Return the (x, y) coordinate for the center point of the cell that contains the specified text.  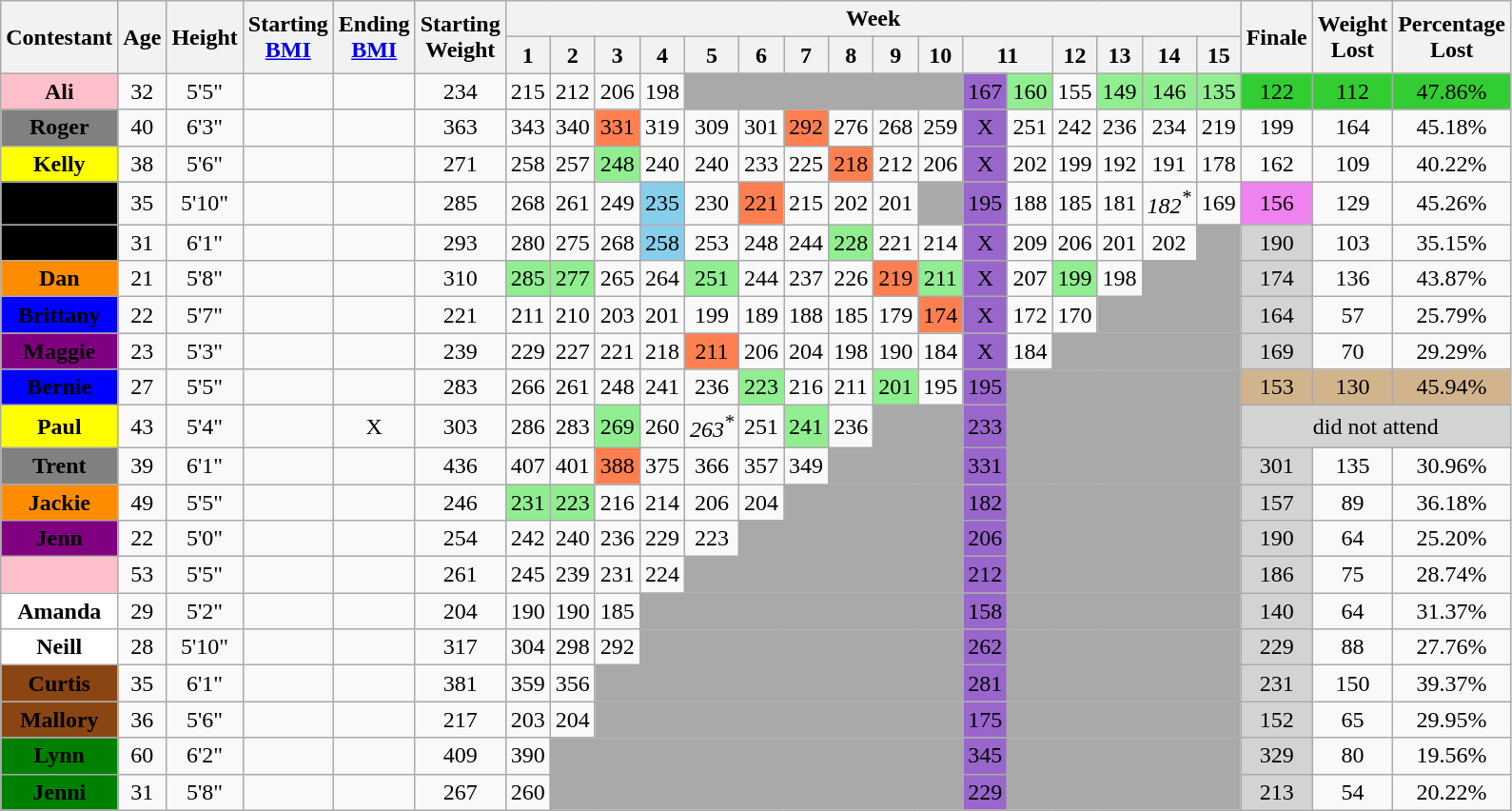
30.96% (1452, 465)
225 (807, 164)
245 (527, 575)
40 (143, 128)
213 (1277, 792)
3 (617, 55)
155 (1075, 91)
60 (143, 756)
12 (1075, 55)
Week (874, 19)
207 (1030, 279)
226 (851, 279)
146 (1168, 91)
262 (986, 647)
Jenn (59, 539)
191 (1168, 164)
407 (527, 465)
157 (1277, 503)
179 (896, 315)
70 (1352, 351)
363 (461, 128)
11 (1008, 55)
186 (1277, 575)
409 (461, 756)
153 (1277, 387)
343 (527, 128)
Trent (59, 465)
122 (1277, 91)
5'0" (205, 539)
5'2" (205, 611)
436 (461, 465)
Mark (59, 204)
249 (617, 204)
Roger (59, 128)
5'4" (205, 426)
209 (1030, 243)
167 (986, 91)
2 (573, 55)
35.15% (1452, 243)
6'3" (205, 128)
Maggie (59, 351)
StartingBMI (287, 37)
38 (143, 164)
Ali (59, 91)
Jackie (59, 503)
253 (712, 243)
5 (712, 55)
8 (851, 55)
6 (761, 55)
329 (1277, 756)
15 (1218, 55)
130 (1352, 387)
45.18% (1452, 128)
32 (143, 91)
Amanda (59, 611)
27.76% (1452, 647)
40.22% (1452, 164)
224 (662, 575)
Brittany (59, 315)
Curtis (59, 683)
210 (573, 315)
150 (1352, 683)
310 (461, 279)
192 (1119, 164)
136 (1352, 279)
265 (617, 279)
36 (143, 720)
388 (617, 465)
36.18% (1452, 503)
6'2" (205, 756)
49 (143, 503)
53 (143, 575)
88 (1352, 647)
189 (761, 315)
29.95% (1452, 720)
304 (527, 647)
45.94% (1452, 387)
271 (461, 164)
276 (851, 128)
47.86% (1452, 91)
39.37% (1452, 683)
266 (527, 387)
13 (1119, 55)
309 (712, 128)
356 (573, 683)
345 (986, 756)
257 (573, 164)
Mallory (59, 720)
19.56% (1452, 756)
269 (617, 426)
254 (461, 539)
Finale (1277, 37)
Jay (59, 243)
390 (527, 756)
267 (461, 792)
160 (1030, 91)
25.20% (1452, 539)
303 (461, 426)
29.29% (1452, 351)
21 (143, 279)
80 (1352, 756)
235 (662, 204)
286 (527, 426)
319 (662, 128)
259 (940, 128)
246 (461, 503)
156 (1277, 204)
23 (143, 351)
57 (1352, 315)
28.74% (1452, 575)
178 (1218, 164)
20.22% (1452, 792)
1 (527, 55)
172 (1030, 315)
281 (986, 683)
Kelly (59, 164)
43.87% (1452, 279)
152 (1277, 720)
54 (1352, 792)
129 (1352, 204)
109 (1352, 164)
103 (1352, 243)
WeightLost (1352, 37)
Contestant (59, 37)
Neill (59, 647)
7 (807, 55)
149 (1119, 91)
158 (986, 611)
5'7" (205, 315)
45.26% (1452, 204)
Age (143, 37)
237 (807, 279)
4 (662, 55)
162 (1277, 164)
357 (761, 465)
Jenni (59, 792)
182* (1168, 204)
14 (1168, 55)
317 (461, 647)
263* (712, 426)
264 (662, 279)
230 (712, 204)
89 (1352, 503)
175 (986, 720)
228 (851, 243)
31.37% (1452, 611)
29 (143, 611)
28 (143, 647)
25.79% (1452, 315)
340 (573, 128)
27 (143, 387)
PercentageLost (1452, 37)
366 (712, 465)
112 (1352, 91)
293 (461, 243)
StartingWeight (461, 37)
did not attend (1376, 426)
5'3" (205, 351)
359 (527, 683)
275 (573, 243)
9 (896, 55)
Height (205, 37)
375 (662, 465)
280 (527, 243)
39 (143, 465)
65 (1352, 720)
298 (573, 647)
EndingBMI (374, 37)
182 (986, 503)
227 (573, 351)
Paul (59, 426)
140 (1277, 611)
349 (807, 465)
Bernie (59, 387)
401 (573, 465)
75 (1352, 575)
170 (1075, 315)
Lynn (59, 756)
Dan (59, 279)
381 (461, 683)
181 (1119, 204)
10 (940, 55)
277 (573, 279)
43 (143, 426)
217 (461, 720)
